Return [x, y] of the center of cell containing provided text 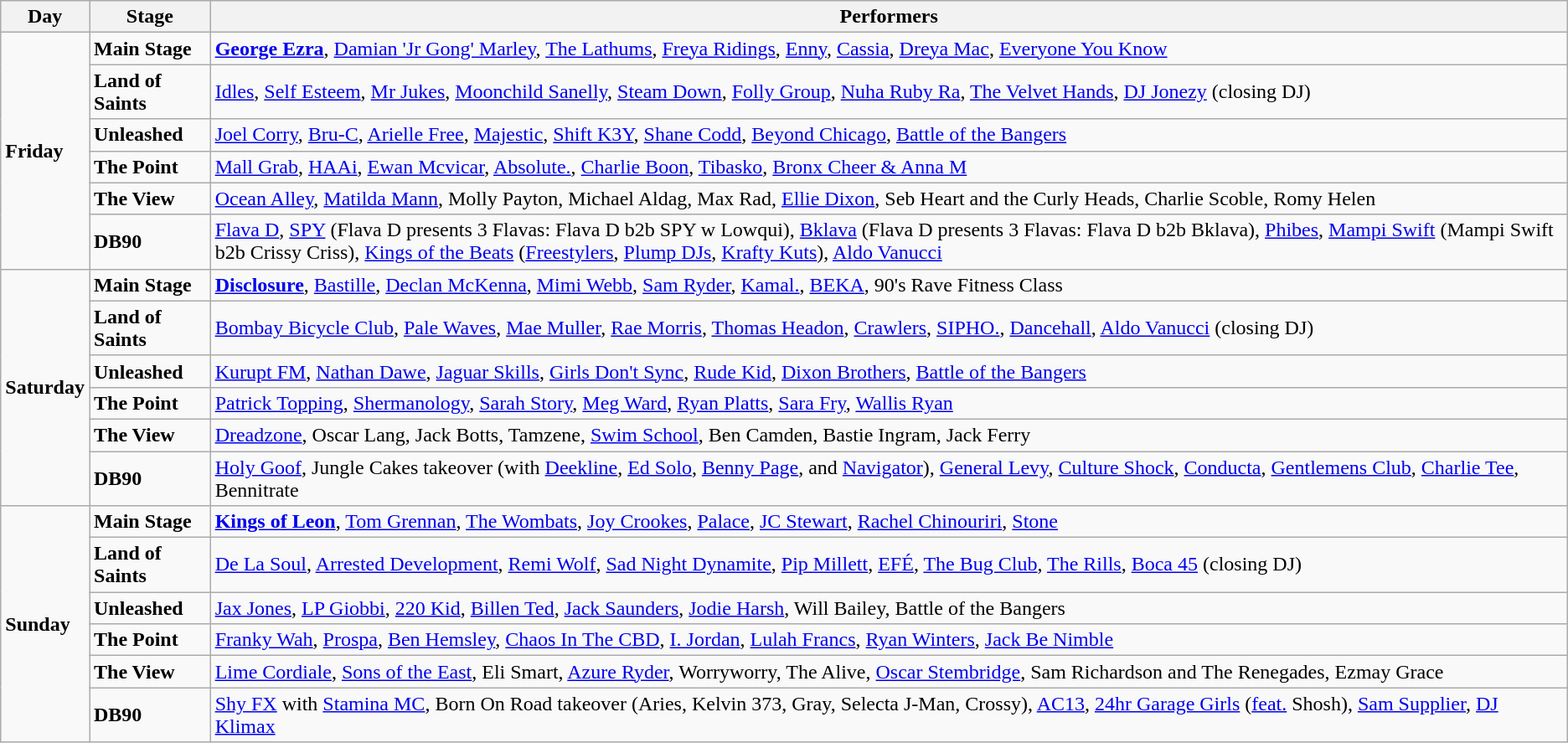
Kurupt FM, Nathan Dawe, Jaguar Skills, Girls Don't Sync, Rude Kid, Dixon Brothers, Battle of the Bangers [889, 371]
De La Soul, Arrested Development, Remi Wolf, Sad Night Dynamite, Pip Millett, EFÉ, The Bug Club, The Rills, Boca 45 (closing DJ) [889, 565]
Disclosure, Bastille, Declan McKenna, Mimi Webb, Sam Ryder, Kamal., BEKA, 90's Rave Fitness Class [889, 285]
Friday [45, 151]
Dreadzone, Oscar Lang, Jack Botts, Tamzene, Swim School, Ben Camden, Bastie Ingram, Jack Ferry [889, 435]
Mall Grab, HAAi, Ewan Mcvicar, Absolute., Charlie Boon, Tibasko, Bronx Cheer & Anna M [889, 167]
Idles, Self Esteem, Mr Jukes, Moonchild Sanelly, Steam Down, Folly Group, Nuha Ruby Ra, The Velvet Hands, DJ Jonezy (closing DJ) [889, 92]
Franky Wah, Prospa, Ben Hemsley, Chaos In The CBD, I. Jordan, Lulah Francs, Ryan Winters, Jack Be Nimble [889, 640]
Sunday [45, 624]
Kings of Leon, Tom Grennan, The Wombats, Joy Crookes, Palace, JC Stewart, Rachel Chinouriri, Stone [889, 522]
Ocean Alley, Matilda Mann, Molly Payton, Michael Aldag, Max Rad, Ellie Dixon, Seb Heart and the Curly Heads, Charlie Scoble, Romy Helen [889, 199]
Saturday [45, 387]
Day [45, 17]
Bombay Bicycle Club, Pale Waves, Mae Muller, Rae Morris, Thomas Headon, Crawlers, SIPHO., Dancehall, Aldo Vanucci (closing DJ) [889, 328]
Stage [149, 17]
Jax Jones, LP Giobbi, 220 Kid, Billen Ted, Jack Saunders, Jodie Harsh, Will Bailey, Battle of the Bangers [889, 608]
Performers [889, 17]
Joel Corry, Bru-C, Arielle Free, Majestic, Shift K3Y, Shane Codd, Beyond Chicago, Battle of the Bangers [889, 135]
George Ezra, Damian 'Jr Gong' Marley, The Lathums, Freya Ridings, Enny, Cassia, Dreya Mac, Everyone You Know [889, 49]
Patrick Topping, Shermanology, Sarah Story, Meg Ward, Ryan Platts, Sara Fry, Wallis Ryan [889, 403]
Lime Cordiale, Sons of the East, Eli Smart, Azure Ryder, Worryworry, The Alive, Oscar Stembridge, Sam Richardson and The Renegades, Ezmay Grace [889, 672]
